Detect which cell encompasses the target text, then output its [x, y] center coordinate. 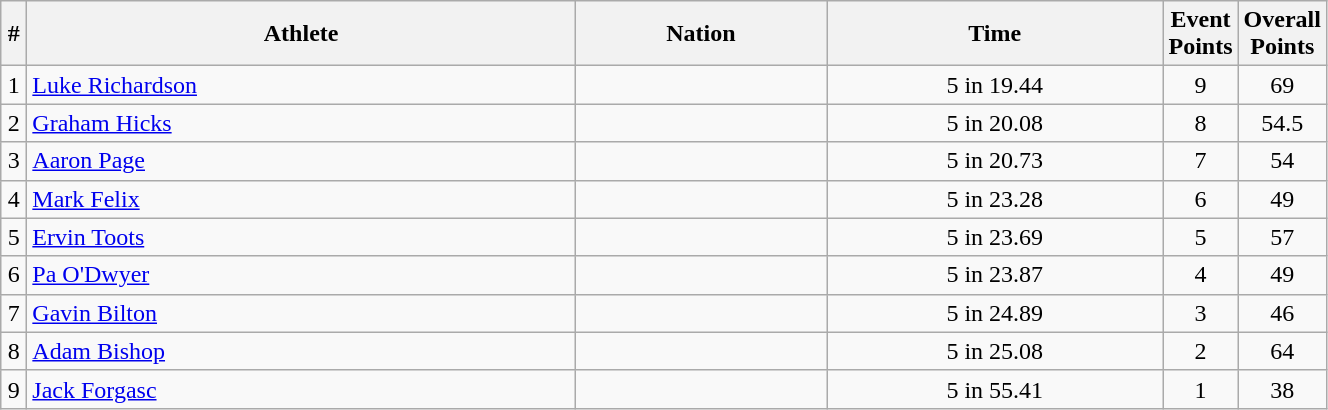
5 in 19.44 [995, 85]
5 in 23.69 [995, 237]
Event Points [1200, 34]
Gavin Bilton [302, 313]
Luke Richardson [302, 85]
64 [1282, 351]
Ervin Toots [302, 237]
Mark Felix [302, 199]
5 in 23.28 [995, 199]
# [14, 34]
38 [1282, 389]
Athlete [302, 34]
5 in 20.08 [995, 123]
Nation [700, 34]
Overall Points [1282, 34]
Adam Bishop [302, 351]
54.5 [1282, 123]
5 in 23.87 [995, 275]
5 in 55.41 [995, 389]
5 in 25.08 [995, 351]
Jack Forgasc [302, 389]
Aaron Page [302, 161]
57 [1282, 237]
5 in 24.89 [995, 313]
Pa O'Dwyer [302, 275]
Time [995, 34]
54 [1282, 161]
46 [1282, 313]
69 [1282, 85]
Graham Hicks [302, 123]
5 in 20.73 [995, 161]
